Return the [X, Y] coordinate for the center point of the cell that contains the specified text.  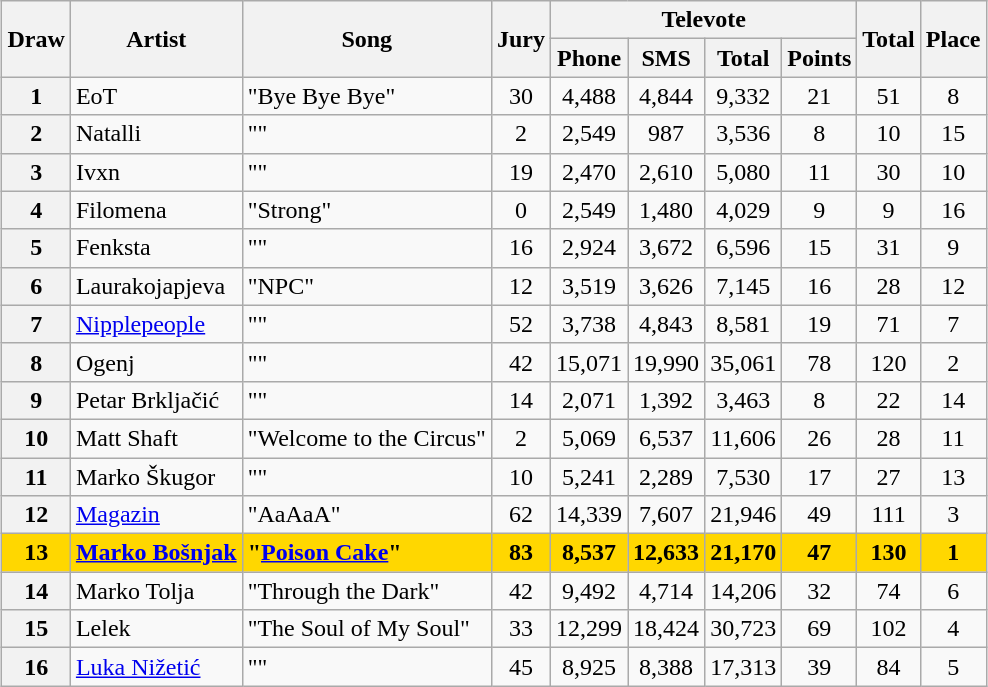
Artist [156, 39]
51 [889, 96]
"Through the Dark" [366, 591]
22 [889, 400]
"AaAaA" [366, 515]
21 [820, 96]
17,313 [744, 667]
2,470 [590, 172]
4,714 [666, 591]
84 [889, 667]
1,480 [666, 210]
33 [520, 629]
5,080 [744, 172]
17 [820, 477]
45 [520, 667]
2,924 [590, 248]
62 [520, 515]
3,519 [590, 286]
0 [520, 210]
Nipplepeople [156, 324]
6,537 [666, 438]
Ivxn [156, 172]
7,145 [744, 286]
3,672 [666, 248]
21,946 [744, 515]
14,206 [744, 591]
35,061 [744, 362]
52 [520, 324]
4,844 [666, 96]
5,241 [590, 477]
14,339 [590, 515]
71 [889, 324]
6,596 [744, 248]
Natalli [156, 134]
3,536 [744, 134]
Fenksta [156, 248]
9,492 [590, 591]
Marko Škugor [156, 477]
Draw [36, 39]
102 [889, 629]
Points [820, 58]
19,990 [666, 362]
Jury [520, 39]
5,069 [590, 438]
EoT [156, 96]
1,392 [666, 400]
Luka Nižetić [156, 667]
4,029 [744, 210]
2,610 [666, 172]
47 [820, 553]
Matt Shaft [156, 438]
Filomena [156, 210]
8,537 [590, 553]
83 [520, 553]
Song [366, 39]
"The Soul of My Soul" [366, 629]
Marko Bošnjak [156, 553]
7,607 [666, 515]
Magazin [156, 515]
Place [953, 39]
4,843 [666, 324]
39 [820, 667]
8,581 [744, 324]
15,071 [590, 362]
18,424 [666, 629]
21,170 [744, 553]
Phone [590, 58]
8,388 [666, 667]
31 [889, 248]
3,626 [666, 286]
27 [889, 477]
Petar Brkljačić [156, 400]
130 [889, 553]
9,332 [744, 96]
3,738 [590, 324]
Televote [704, 20]
2,289 [666, 477]
2,071 [590, 400]
Ogenj [156, 362]
49 [820, 515]
"Poison Cake" [366, 553]
"Welcome to the Circus" [366, 438]
111 [889, 515]
Marko Tolja [156, 591]
120 [889, 362]
3,463 [744, 400]
"Bye Bye Bye" [366, 96]
69 [820, 629]
30,723 [744, 629]
Laurakojapjeva [156, 286]
26 [820, 438]
11,606 [744, 438]
32 [820, 591]
12,299 [590, 629]
7,530 [744, 477]
SMS [666, 58]
987 [666, 134]
12,633 [666, 553]
4,488 [590, 96]
74 [889, 591]
Lelek [156, 629]
78 [820, 362]
8,925 [590, 667]
"NPC" [366, 286]
"Strong" [366, 210]
